Identify which cell holds the provided text, then report its (X, Y) central coordinate. 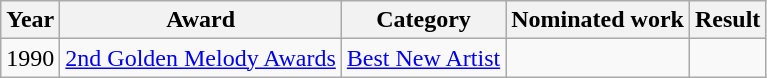
1990 (30, 58)
Category (423, 20)
Nominated work (598, 20)
2nd Golden Melody Awards (201, 58)
Result (727, 20)
Award (201, 20)
Best New Artist (423, 58)
Year (30, 20)
